From the cell containing the given text, extract its center point as [x, y] coordinate. 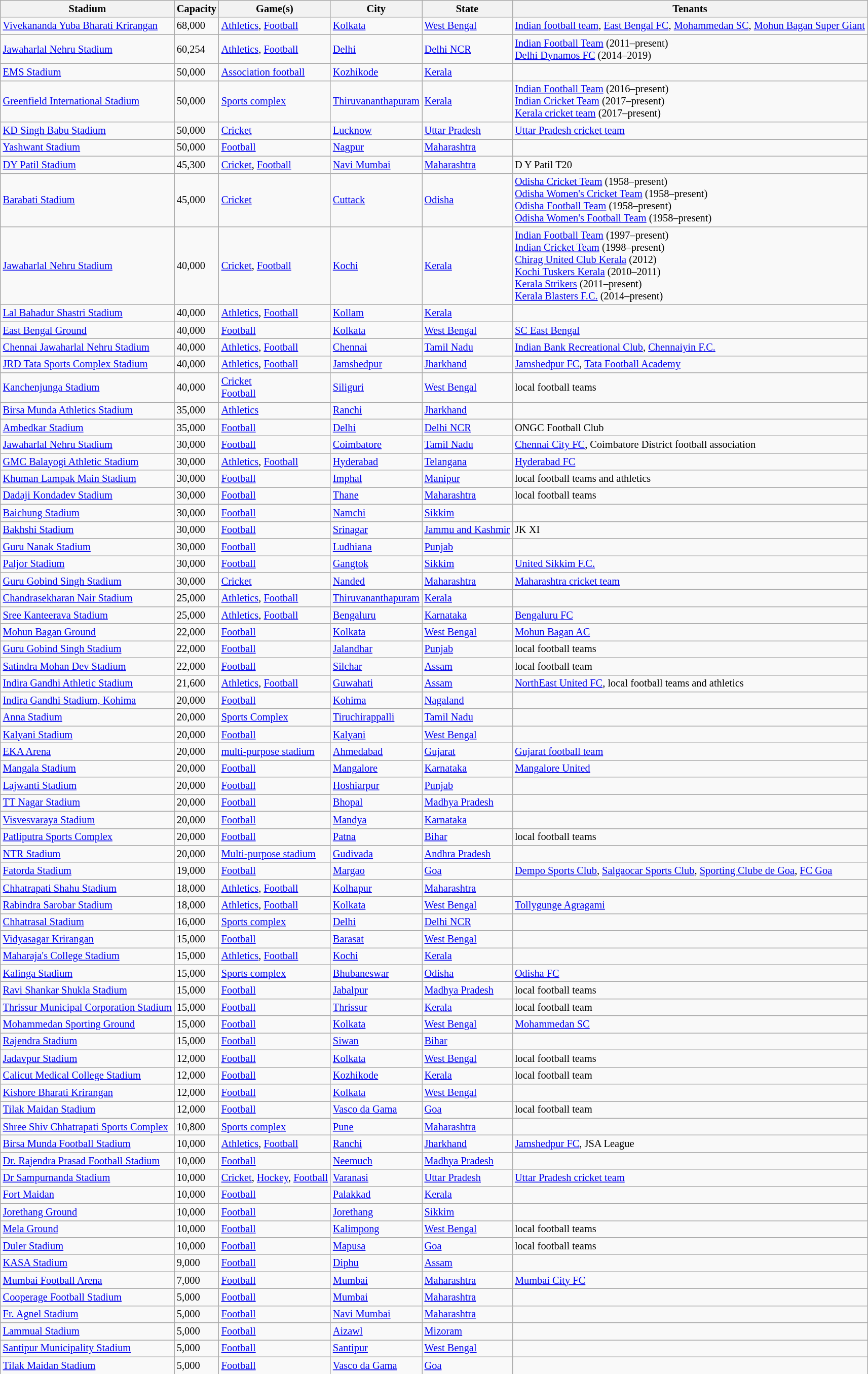
Thane [376, 495]
Bhubaneswar [376, 973]
Birsa Munda Football Stadium [87, 1143]
Vidyasagar Krirangan [87, 939]
Jamshedpur FC, JSA League [690, 1143]
Ambedkar Stadium [87, 428]
ONGC Football Club [690, 428]
Neemuch [376, 1161]
Guwahati [376, 683]
NorthEast United FC, local football teams and athletics [690, 683]
Vivekananda Yuba Bharati Krirangan [87, 26]
Jabalpur [376, 990]
Mandya [376, 820]
Game(s) [275, 9]
Kalyani [376, 735]
Tollygunge Agragami [690, 905]
Fort Maidan [87, 1195]
City [376, 9]
10,800 [197, 1127]
Nanded [376, 581]
60,254 [197, 49]
Jamshedpur [376, 364]
Hyderabad [376, 462]
Gujarat [467, 751]
Dempo Sports Club, Salgaocar Sports Club, Sporting Clube de Goa, FC Goa [690, 871]
Chennai [376, 347]
Hoshiarpur [376, 786]
Indira Gandhi Athletic Stadium [87, 683]
Mizoram [467, 1331]
Thrissur [376, 1007]
Anna Stadium [87, 717]
Chhatrapati Shahu Stadium [87, 888]
Visvesvaraya Stadium [87, 820]
Varanasi [376, 1178]
GMC Balayogi Athletic Stadium [87, 462]
Siliguri [376, 388]
Namchi [376, 513]
Sports Complex [275, 717]
Paljor Stadium [87, 564]
Siwan [376, 1041]
United Sikkim F.C. [690, 564]
Shree Shiv Chhatrapati Sports Complex [87, 1127]
Indian football team, East Bengal FC, Mohammedan SC, Mohun Bagan Super Giant [690, 26]
68,000 [197, 26]
Ludhiana [376, 547]
Nagaland [467, 700]
Indira Gandhi Stadium, Kohima [87, 700]
Odisha FC [690, 973]
Mumbai Football Arena [87, 1280]
KASA Stadium [87, 1263]
East Bengal Ground [87, 330]
Kalimpong [376, 1229]
Santipur [376, 1348]
Pune [376, 1127]
State [467, 9]
Gujarat football team [690, 751]
Dr Sampurnanda Stadium [87, 1178]
KD Singh Babu Stadium [87, 131]
Capacity [197, 9]
Kolhapur [376, 888]
Khuman Lampak Main Stadium [87, 479]
multi-purpose stadium [275, 751]
Duler Stadium [87, 1246]
Hyderabad FC [690, 462]
Srinagar [376, 530]
Maharaja's College Stadium [87, 956]
Patliputra Sports Complex [87, 837]
Lammual Stadium [87, 1331]
Kanchenjunga Stadium [87, 388]
Bakhshi Stadium [87, 530]
Kalyani Stadium [87, 735]
Cuttack [376, 200]
Satindra Mohan Dev Stadium [87, 666]
Margao [376, 871]
Santipur Municipality Stadium [87, 1348]
Multi-purpose stadium [275, 854]
Mohammedan SC [690, 1024]
Bhopal [376, 803]
Barabati Stadium [87, 200]
Coimbatore [376, 444]
Mangalore United [690, 769]
JK XI [690, 530]
45,000 [197, 200]
Thrissur Municipal Corporation Stadium [87, 1007]
Indian Football Team (2016–present) Indian Cricket Team (2017–present)Kerala cricket team (2017–present) [690, 101]
Mangala Stadium [87, 769]
45,300 [197, 165]
Rajendra Stadium [87, 1041]
Association football [275, 72]
Manipur [467, 479]
Rabindra Sarobar Stadium [87, 905]
Athletics [275, 410]
Greenfield International Stadium [87, 101]
Jadavpur Stadium [87, 1058]
Ravi Shankar Shukla Stadium [87, 990]
JRD Tata Sports Complex Stadium [87, 364]
Indian Football Team (2011–present) Delhi Dynamos FC (2014–2019) [690, 49]
Mohun Bagan AC [690, 632]
Telangana [467, 462]
CricketFootball [275, 388]
Birsa Munda Athletics Stadium [87, 410]
EKA Arena [87, 751]
Tenants [690, 9]
Cricket, Hockey, Football [275, 1178]
Imphal [376, 479]
Jamshedpur FC, Tata Football Academy [690, 364]
Chandrasekharan Nair Stadium [87, 598]
Cooperage Football Stadium [87, 1297]
Tiruchirappalli [376, 717]
Stadium [87, 9]
Mohun Bagan Ground [87, 632]
Sree Kanteerava Stadium [87, 615]
Lal Bahadur Shastri Stadium [87, 313]
Palakkad [376, 1195]
Silchar [376, 666]
DY Patil Stadium [87, 165]
local football teams and athletics [690, 479]
Fr. Agnel Stadium [87, 1314]
Mohammedan Sporting Ground [87, 1024]
7,000 [197, 1280]
Chennai Jawaharlal Nehru Stadium [87, 347]
Lajwanti Stadium [87, 786]
Chhatrasal Stadium [87, 922]
Diphu [376, 1263]
Bengaluru [376, 615]
Maharashtra cricket team [690, 581]
Calicut Medical College Stadium [87, 1076]
Jorethang Ground [87, 1212]
Mela Ground [87, 1229]
16,000 [197, 922]
Andhra Pradesh [467, 854]
Jammu and Kashmir [467, 530]
Bengaluru FC [690, 615]
Jorethang [376, 1212]
Kishore Bharati Krirangan [87, 1092]
Aizawl [376, 1331]
9,000 [197, 1263]
21,600 [197, 683]
Dadaji Kondadev Stadium [87, 495]
Patna [376, 837]
Kollam [376, 313]
Baichung Stadium [87, 513]
Barasat [376, 939]
NTR Stadium [87, 854]
Mangalore [376, 769]
Gangtok [376, 564]
Jalandhar [376, 649]
Mumbai City FC [690, 1280]
Chennai City FC, Coimbatore District football association [690, 444]
Lucknow [376, 131]
Mapusa [376, 1246]
Kohima [376, 700]
Guru Nanak Stadium [87, 547]
Kalinga Stadium [87, 973]
SC East Bengal [690, 330]
Fatorda Stadium [87, 871]
EMS Stadium [87, 72]
Nagpur [376, 147]
Ahmedabad [376, 751]
Gudivada [376, 854]
19,000 [197, 871]
Dr. Rajendra Prasad Football Stadium [87, 1161]
Yashwant Stadium [87, 147]
TT Nagar Stadium [87, 803]
Indian Bank Recreational Club, Chennaiyin F.C. [690, 347]
D Y Patil T20 [690, 165]
